Scan for the cell matching the given text and deliver its (X, Y) coordinate at center. 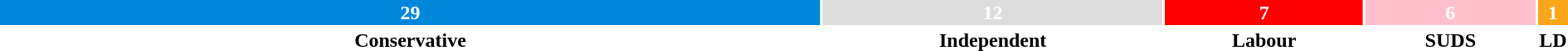
29 (410, 13)
7 (1264, 13)
1 (1553, 13)
12 (992, 13)
6 (1450, 13)
